Find where the given text appears and provide that cell's center as (X, Y) coordinate. 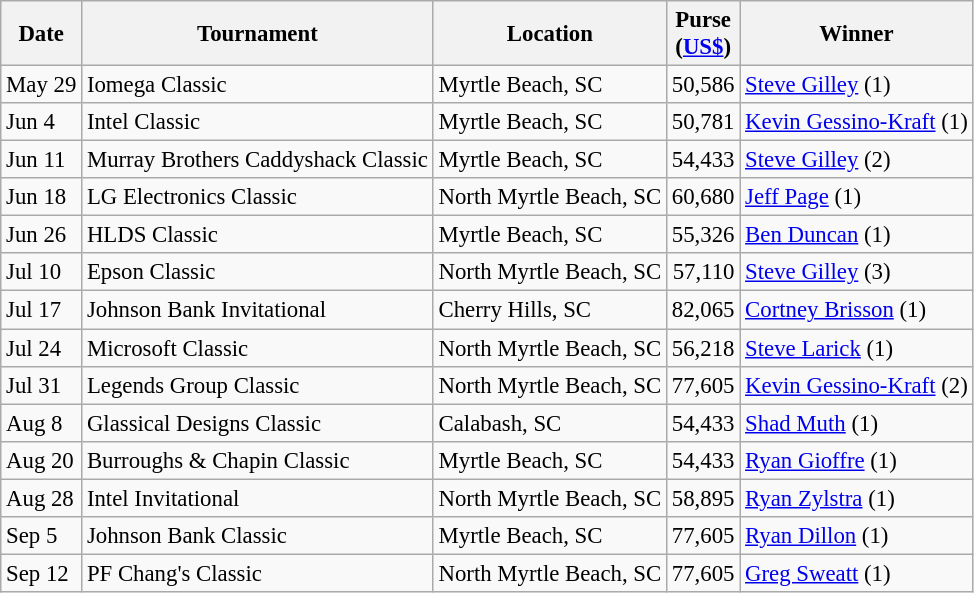
Jul 17 (42, 310)
Microsoft Classic (258, 348)
Johnson Bank Invitational (258, 310)
Iomega Classic (258, 85)
Burroughs & Chapin Classic (258, 460)
56,218 (704, 348)
Ryan Dillon (1) (856, 536)
Cherry Hills, SC (550, 310)
Purse(US$) (704, 34)
57,110 (704, 273)
50,781 (704, 122)
Jul 24 (42, 348)
Epson Classic (258, 273)
Glassical Designs Classic (258, 423)
Steve Larick (1) (856, 348)
HLDS Classic (258, 235)
Jun 11 (42, 160)
Aug 20 (42, 460)
Aug 8 (42, 423)
Jun 18 (42, 197)
May 29 (42, 85)
Cortney Brisson (1) (856, 310)
Jul 31 (42, 385)
Jun 4 (42, 122)
Date (42, 34)
Murray Brothers Caddyshack Classic (258, 160)
LG Electronics Classic (258, 197)
Intel Invitational (258, 498)
60,680 (704, 197)
Calabash, SC (550, 423)
Kevin Gessino-Kraft (1) (856, 122)
Shad Muth (1) (856, 423)
Steve Gilley (2) (856, 160)
Jul 10 (42, 273)
Greg Sweatt (1) (856, 573)
58,895 (704, 498)
PF Chang's Classic (258, 573)
Ryan Zylstra (1) (856, 498)
Intel Classic (258, 122)
50,586 (704, 85)
Steve Gilley (3) (856, 273)
Ryan Gioffre (1) (856, 460)
Jeff Page (1) (856, 197)
82,065 (704, 310)
Tournament (258, 34)
Jun 26 (42, 235)
Johnson Bank Classic (258, 536)
Legends Group Classic (258, 385)
Location (550, 34)
Steve Gilley (1) (856, 85)
Kevin Gessino-Kraft (2) (856, 385)
Ben Duncan (1) (856, 235)
Sep 5 (42, 536)
Sep 12 (42, 573)
55,326 (704, 235)
Winner (856, 34)
Aug 28 (42, 498)
